Provide the [x, y] coordinate of the cell's center where the given text is located.  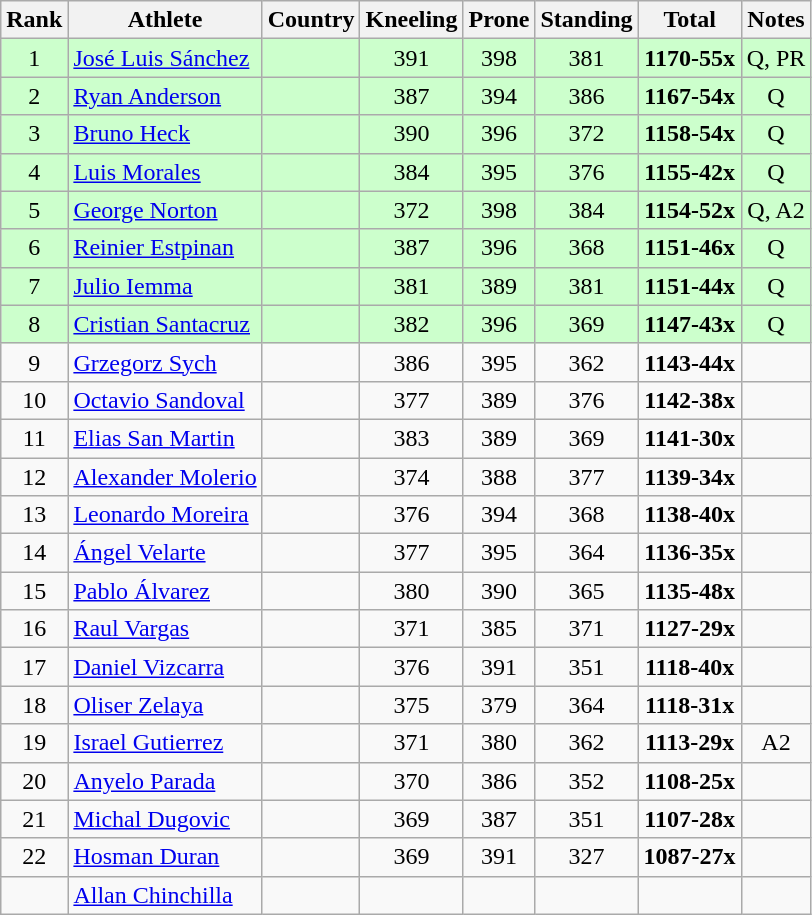
Alexander Molerio [165, 477]
1151-46x [690, 248]
1158-54x [690, 134]
1127-29x [690, 629]
327 [586, 857]
Q, PR [776, 58]
1139-34x [690, 477]
1107-28x [690, 819]
José Luis Sánchez [165, 58]
1135-48x [690, 591]
20 [34, 781]
Total [690, 20]
1155-42x [690, 172]
379 [499, 705]
10 [34, 400]
Daniel Vizcarra [165, 667]
382 [412, 324]
Julio Iemma [165, 286]
Notes [776, 20]
365 [586, 591]
17 [34, 667]
1167-54x [690, 96]
Kneeling [412, 20]
Luis Morales [165, 172]
1138-40x [690, 515]
9 [34, 362]
Israel Gutierrez [165, 743]
1087-27x [690, 857]
1147-43x [690, 324]
Reinier Estpinan [165, 248]
19 [34, 743]
16 [34, 629]
15 [34, 591]
1170-55x [690, 58]
1143-44x [690, 362]
Oliser Zelaya [165, 705]
1142-38x [690, 400]
Cristian Santacruz [165, 324]
5 [34, 210]
8 [34, 324]
Raul Vargas [165, 629]
12 [34, 477]
Allan Chinchilla [165, 895]
Grzegorz Sych [165, 362]
Standing [586, 20]
6 [34, 248]
Country [311, 20]
Hosman Duran [165, 857]
13 [34, 515]
370 [412, 781]
374 [412, 477]
1154-52x [690, 210]
4 [34, 172]
George Norton [165, 210]
18 [34, 705]
Anyelo Parada [165, 781]
Q, A2 [776, 210]
1113-29x [690, 743]
14 [34, 553]
3 [34, 134]
2 [34, 96]
1136-35x [690, 553]
Ángel Velarte [165, 553]
Michal Dugovic [165, 819]
Prone [499, 20]
Elias San Martin [165, 438]
Leonardo Moreira [165, 515]
Pablo Álvarez [165, 591]
Octavio Sandoval [165, 400]
1118-40x [690, 667]
385 [499, 629]
1151-44x [690, 286]
22 [34, 857]
1118-31x [690, 705]
1 [34, 58]
375 [412, 705]
21 [34, 819]
A2 [776, 743]
1108-25x [690, 781]
388 [499, 477]
Ryan Anderson [165, 96]
Athlete [165, 20]
7 [34, 286]
Bruno Heck [165, 134]
Rank [34, 20]
11 [34, 438]
352 [586, 781]
1141-30x [690, 438]
383 [412, 438]
